Locate the cell with the specified text and output its [X, Y] center coordinate. 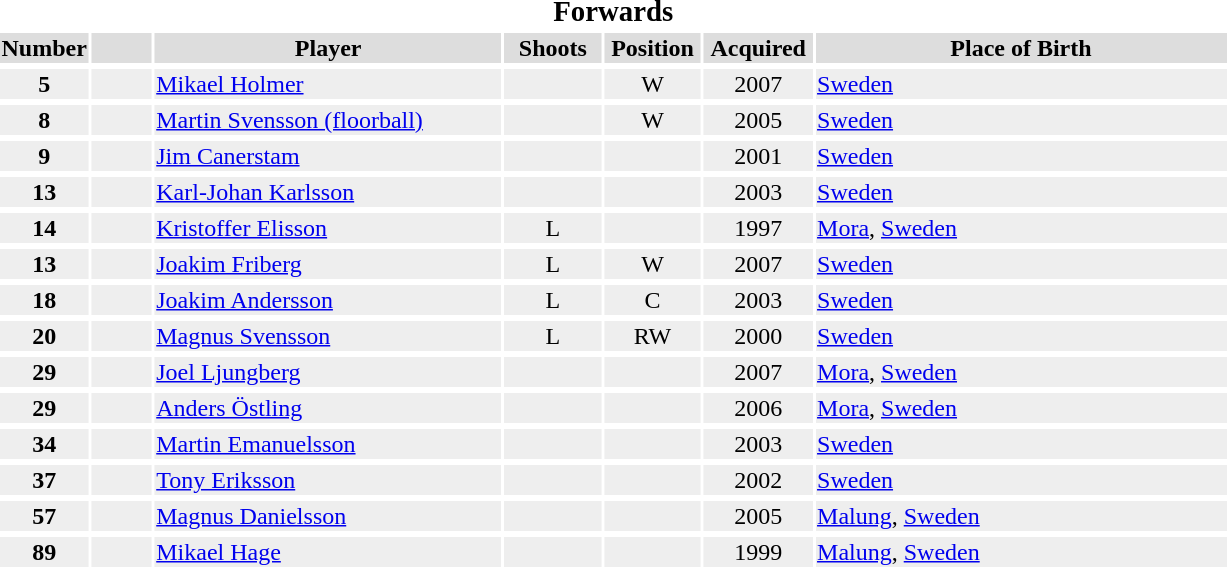
2000 [758, 336]
Joel Ljungberg [328, 372]
RW [652, 336]
Mikael Hage [328, 552]
Player [328, 48]
20 [44, 336]
Joakim Friberg [328, 264]
9 [44, 156]
Martin Svensson (floorball) [328, 120]
Acquired [758, 48]
Shoots [552, 48]
1997 [758, 228]
37 [44, 480]
Number [44, 48]
Position [652, 48]
Kristoffer Elisson [328, 228]
2002 [758, 480]
Magnus Danielsson [328, 516]
14 [44, 228]
Karl-Johan Karlsson [328, 192]
Mikael Holmer [328, 84]
Joakim Andersson [328, 300]
2001 [758, 156]
34 [44, 444]
5 [44, 84]
C [652, 300]
8 [44, 120]
Jim Canerstam [328, 156]
57 [44, 516]
Anders Östling [328, 408]
89 [44, 552]
1999 [758, 552]
18 [44, 300]
Tony Eriksson [328, 480]
Martin Emanuelsson [328, 444]
Magnus Svensson [328, 336]
Place of Birth [1022, 48]
2006 [758, 408]
